For the text-containing cell, return its midpoint in [x, y] coordinate format. 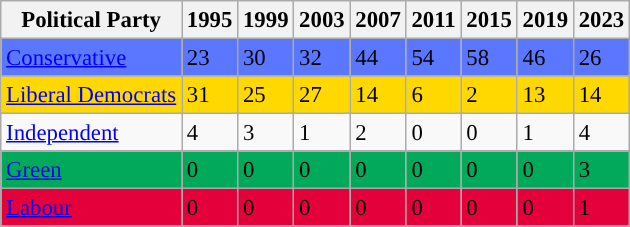
Political Party [92, 20]
26 [601, 58]
6 [434, 95]
1999 [266, 20]
32 [322, 58]
2023 [601, 20]
2011 [434, 20]
27 [322, 95]
58 [489, 58]
2003 [322, 20]
30 [266, 58]
2019 [545, 20]
2015 [489, 20]
23 [210, 58]
Liberal Democrats [92, 95]
44 [378, 58]
13 [545, 95]
46 [545, 58]
2007 [378, 20]
1995 [210, 20]
Independent [92, 133]
Conservative [92, 58]
Green [92, 170]
54 [434, 58]
25 [266, 95]
Labour [92, 208]
31 [210, 95]
